Determine the [x, y] coordinate at the center of the cell enclosing the given text.  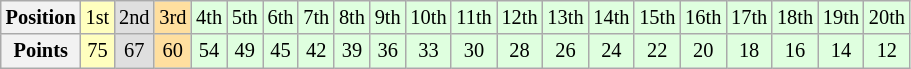
3rd [172, 17]
13th [566, 17]
16th [703, 17]
20th [887, 17]
39 [352, 51]
20 [703, 51]
26 [566, 51]
16 [795, 51]
42 [316, 51]
60 [172, 51]
2nd [134, 17]
14 [841, 51]
12th [520, 17]
5th [245, 17]
22 [657, 51]
18th [795, 17]
36 [388, 51]
67 [134, 51]
7th [316, 17]
6th [281, 17]
33 [429, 51]
14th [611, 17]
8th [352, 17]
49 [245, 51]
Points [41, 51]
30 [474, 51]
12 [887, 51]
45 [281, 51]
10th [429, 17]
11th [474, 17]
18 [749, 51]
54 [209, 51]
4th [209, 17]
9th [388, 17]
28 [520, 51]
1st [98, 17]
15th [657, 17]
19th [841, 17]
75 [98, 51]
Position [41, 17]
17th [749, 17]
24 [611, 51]
